Return [X, Y] of the center of cell containing provided text 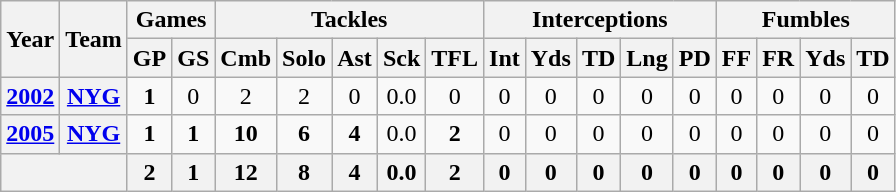
Interceptions [600, 20]
Fumbles [806, 20]
Int [505, 58]
2002 [30, 96]
PD [694, 58]
Cmb [246, 58]
Solo [304, 58]
Games [170, 20]
TFL [455, 58]
6 [304, 134]
FR [778, 58]
Tackles [350, 20]
2005 [30, 134]
10 [246, 134]
GS [194, 58]
Year [30, 39]
Sck [401, 58]
FF [736, 58]
12 [246, 172]
Ast [355, 58]
GP [149, 58]
Lng [647, 58]
Team [94, 39]
8 [304, 172]
